Scan for the cell matching the given text and deliver its [x, y] coordinate at center. 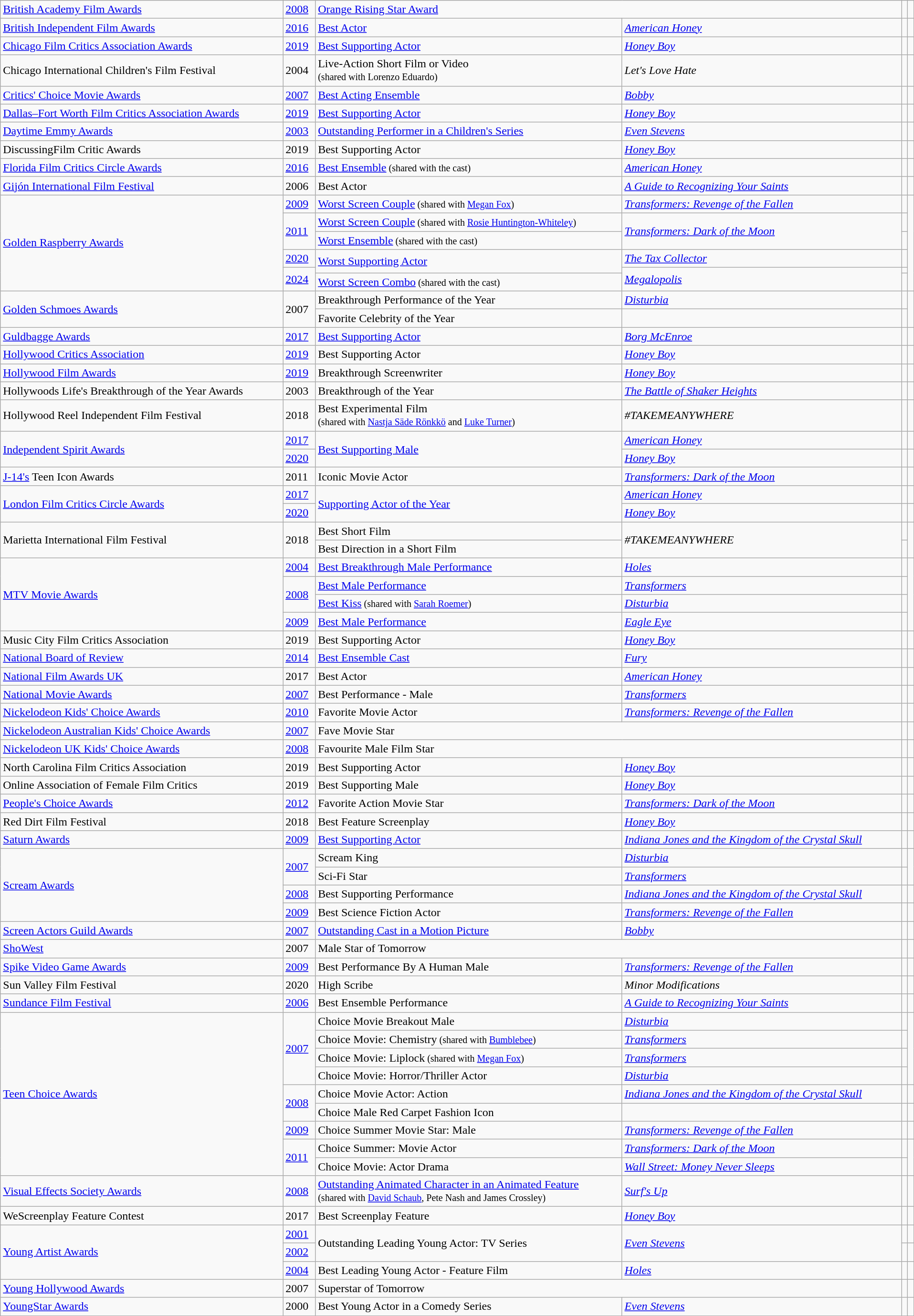
2010 [299, 712]
WeScreenplay Feature Contest [142, 1216]
Borg McEnroe [762, 336]
2000 [299, 1306]
Worst Screen Couple (shared with Megan Fox) [469, 204]
Hollywood Film Awards [142, 373]
Best Science Fiction Actor [469, 912]
Choice Movie: Liplock (shared with Megan Fox) [469, 1057]
Nickelodeon Australian Kids' Choice Awards [142, 731]
Best Performance By A Human Male [469, 967]
Favorite Movie Actor [469, 712]
Golden Schmoes Awards [142, 309]
Florida Film Critics Circle Awards [142, 167]
Scream Awards [142, 885]
J-14's Teen Icon Awards [142, 476]
Dallas–Fort Worth Film Critics Association Awards [142, 113]
Live-Action Short Film or Video (shared with Lorenzo Eduardo) [469, 71]
Choice Movie Actor: Action [469, 1094]
Worst Screen Combo (shared with the cast) [469, 282]
Choice Movie: Chemistry (shared with Bumblebee) [469, 1039]
Nickelodeon Kids' Choice Awards [142, 712]
Choice Summer: Movie Actor [469, 1149]
Wall Street: Money Never Sleeps [762, 1167]
Best Leading Young Actor - Feature Film [469, 1270]
Independent Spirit Awards [142, 449]
Worst Ensemble (shared with the cast) [469, 240]
DiscussingFilm Critic Awards [142, 149]
Best Young Actor in a Comedy Series [469, 1306]
Screen Actors Guild Awards [142, 930]
YoungStar Awards [142, 1306]
Eagle Eye [762, 622]
Fury [762, 658]
Best Acting Ensemble [469, 95]
Choice Summer Movie Star: Male [469, 1130]
Choice Movie: Actor Drama [469, 1167]
Guldbagge Awards [142, 336]
Hollywood Reel Independent Film Festival [142, 415]
Iconic Movie Actor [469, 476]
Best Short Film [469, 531]
Hollywoods Life's Breakthrough of the Year Awards [142, 391]
Orange Rising Star Award [609, 10]
Critics' Choice Movie Awards [142, 95]
Favorite Action Movie Star [469, 803]
Chicago Film Critics Association Awards [142, 46]
Choice Male Red Carpet Fashion Icon [469, 1112]
Best Feature Screenplay [469, 821]
North Carolina Film Critics Association [142, 767]
Megalopolis [762, 280]
Favourite Male Film Star [609, 749]
Best Screenplay Feature [469, 1216]
ShoWest [142, 949]
2001 [299, 1234]
Sun Valley Film Festival [142, 985]
Male Star of Tomorrow [609, 949]
2024 [299, 280]
Spike Video Game Awards [142, 967]
MTV Movie Awards [142, 595]
Best Direction in a Short Film [469, 549]
High Scribe [469, 985]
Music City Film Critics Association [142, 640]
Sci-Fi Star [469, 876]
Outstanding Cast in a Motion Picture [469, 930]
Best Ensemble Cast [469, 658]
Minor Modifications [762, 985]
National Film Awards UK [142, 676]
British Academy Film Awards [142, 10]
Best Breakthrough Male Performance [469, 567]
Young Hollywood Awards [142, 1288]
Saturn Awards [142, 840]
Daytime Emmy Awards [142, 131]
Sundance Film Festival [142, 1003]
Best Performance - Male [469, 694]
Breakthrough Performance of the Year [469, 300]
Best Ensemble Performance [469, 1003]
2002 [299, 1252]
2014 [299, 658]
Best Supporting Performance [469, 894]
Gijón International Film Festival [142, 186]
Golden Raspberry Awards [142, 242]
Red Dirt Film Festival [142, 821]
National Movie Awards [142, 694]
Fave Movie Star [609, 731]
Outstanding Performer in a Children's Series [469, 131]
Young Artist Awards [142, 1252]
British Independent Film Awards [142, 28]
Marietta International Film Festival [142, 540]
Supporting Actor of the Year [469, 503]
Visual Effects Society Awards [142, 1191]
Choice Movie Breakout Male [469, 1021]
Surf's Up [762, 1191]
Let's Love Hate [762, 71]
Hollywood Critics Association [142, 355]
National Board of Review [142, 658]
2012 [299, 803]
Superstar of Tomorrow [609, 1288]
Scream King [469, 858]
Best Experimental Film (shared with Nastja Säde Rönkkö and Luke Turner) [469, 415]
London Film Critics Circle Awards [142, 503]
The Tax Collector [762, 259]
Best Ensemble (shared with the cast) [469, 167]
People's Choice Awards [142, 803]
Chicago International Children's Film Festival [142, 71]
Breakthrough of the Year [469, 391]
Breakthrough Screenwriter [469, 373]
Teen Choice Awards [142, 1094]
The Battle of Shaker Heights [762, 391]
Online Association of Female Film Critics [142, 785]
Outstanding Leading Young Actor: TV Series [469, 1243]
Worst Supporting Actor [469, 261]
Choice Movie: Horror/Thriller Actor [469, 1076]
Nickelodeon UK Kids' Choice Awards [142, 749]
Favorite Celebrity of the Year [469, 318]
Outstanding Animated Character in an Animated Feature (shared with David Schaub, Pete Nash and James Crossley) [469, 1191]
Worst Screen Couple (shared with Rosie Huntington-Whiteley) [469, 222]
Best Kiss (shared with Sarah Roemer) [469, 604]
